Return the [X, Y] coordinate for the center point of the cell that contains the specified text.  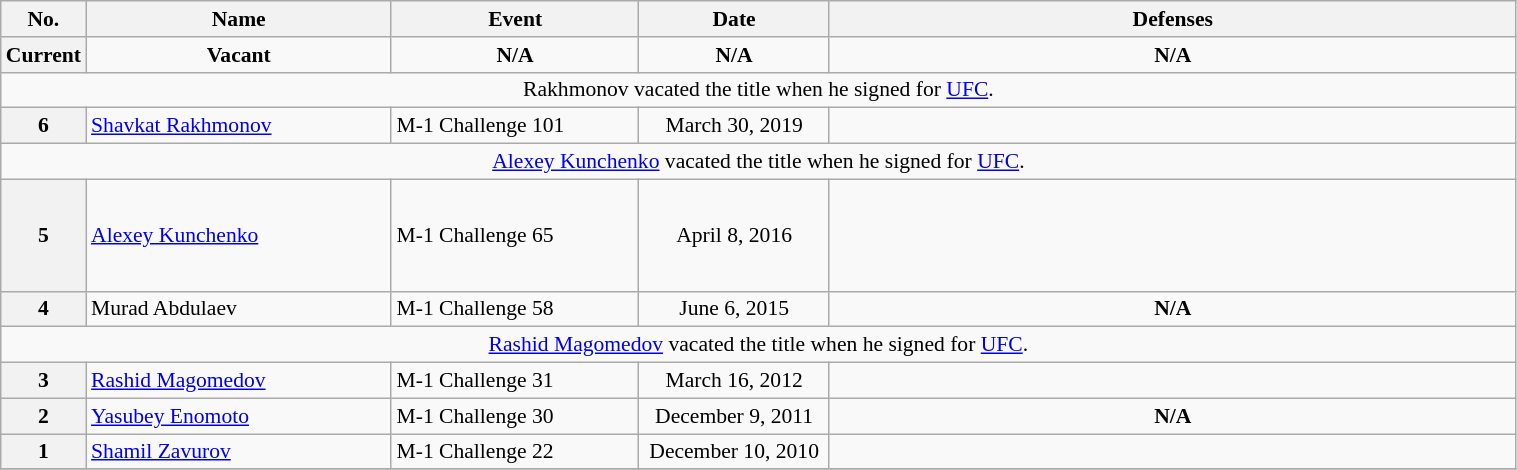
6 [44, 126]
Yasubey Enomoto [238, 416]
Murad Abdulaev [238, 309]
3 [44, 381]
Defenses [1172, 19]
4 [44, 309]
Event [514, 19]
1 [44, 452]
No. [44, 19]
Shavkat Rakhmonov [238, 126]
M-1 Challenge 58 [514, 309]
Vacant [238, 55]
March 30, 2019 [734, 126]
M-1 Challenge 30 [514, 416]
Shamil Zavurov [238, 452]
2 [44, 416]
December 9, 2011 [734, 416]
Rashid Magomedov vacated the title when he signed for UFC. [758, 345]
April 8, 2016 [734, 235]
M-1 Challenge 31 [514, 381]
Rashid Magomedov [238, 381]
March 16, 2012 [734, 381]
Alexey Kunchenko [238, 235]
Date [734, 19]
Current [44, 55]
M-1 Challenge 101 [514, 126]
Rakhmonov vacated the title when he signed for UFC. [758, 90]
5 [44, 235]
M-1 Challenge 65 [514, 235]
June 6, 2015 [734, 309]
M-1 Challenge 22 [514, 452]
Alexey Kunchenko vacated the title when he signed for UFC. [758, 162]
December 10, 2010 [734, 452]
Name [238, 19]
